From the cell containing the given text, extract its center point as [X, Y] coordinate. 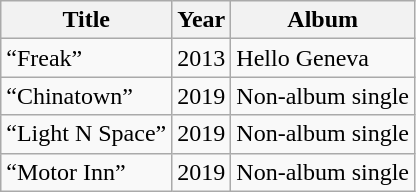
“Motor Inn” [86, 172]
“Light N Space” [86, 134]
Album [323, 20]
2013 [202, 58]
“Chinatown” [86, 96]
Title [86, 20]
“Freak” [86, 58]
Year [202, 20]
Hello Geneva [323, 58]
